Identify which cell holds the provided text, then report its (x, y) central coordinate. 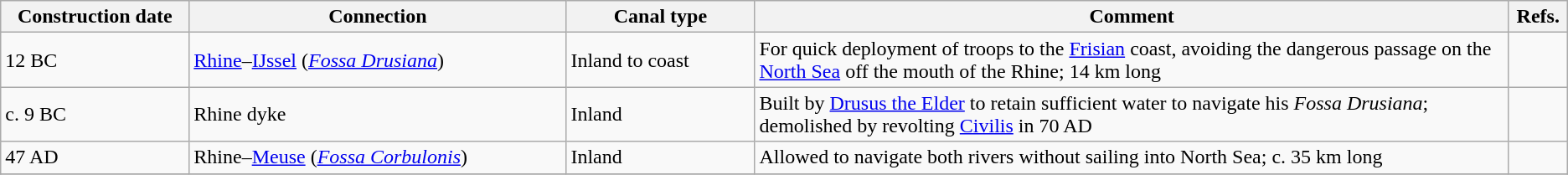
Built by Drusus the Elder to retain sufficient water to navigate his Fossa Drusiana; demolished by revolting Civilis in 70 AD (1132, 114)
Canal type (660, 17)
For quick deployment of troops to the Frisian coast, avoiding the dangerous passage on the North Sea off the mouth of the Rhine; 14 km long (1132, 60)
Rhine–Meuse (Fossa Corbulonis) (378, 157)
Inland to coast (660, 60)
Rhine–IJssel (Fossa Drusiana) (378, 60)
Allowed to navigate both rivers without sailing into North Sea; c. 35 km long (1132, 157)
Comment (1132, 17)
c. 9 BC (95, 114)
47 AD (95, 157)
12 BC (95, 60)
Rhine dyke (378, 114)
Refs. (1538, 17)
Connection (378, 17)
Construction date (95, 17)
